Provide the (X, Y) coordinate of the cell's center where the given text is located.  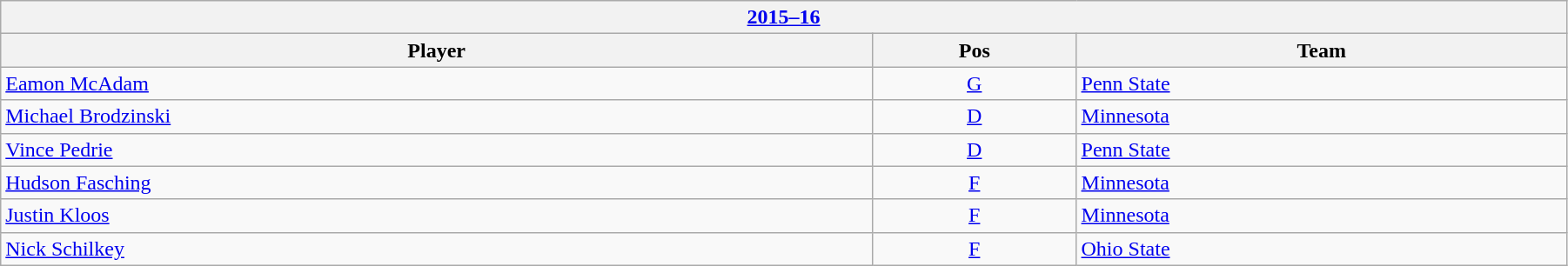
Nick Schilkey (437, 249)
Team (1321, 50)
Ohio State (1321, 249)
Michael Brodzinski (437, 116)
Pos (975, 50)
Player (437, 50)
G (975, 83)
Justin Kloos (437, 216)
Hudson Fasching (437, 183)
Vince Pedrie (437, 150)
2015–16 (784, 17)
Eamon McAdam (437, 83)
